Pinpoint the cell where the given text exists, returning its [x, y] midpoint coordinate. 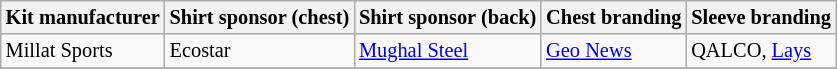
Kit manufacturer [83, 17]
Chest branding [614, 17]
Mughal Steel [448, 51]
Sleeve branding [761, 17]
Shirt sponsor (back) [448, 17]
QALCO, Lays [761, 51]
Millat Sports [83, 51]
Shirt sponsor (chest) [260, 17]
Geo News [614, 51]
Ecostar [260, 51]
